Return the [x, y] coordinate for the center point of the cell that contains the specified text.  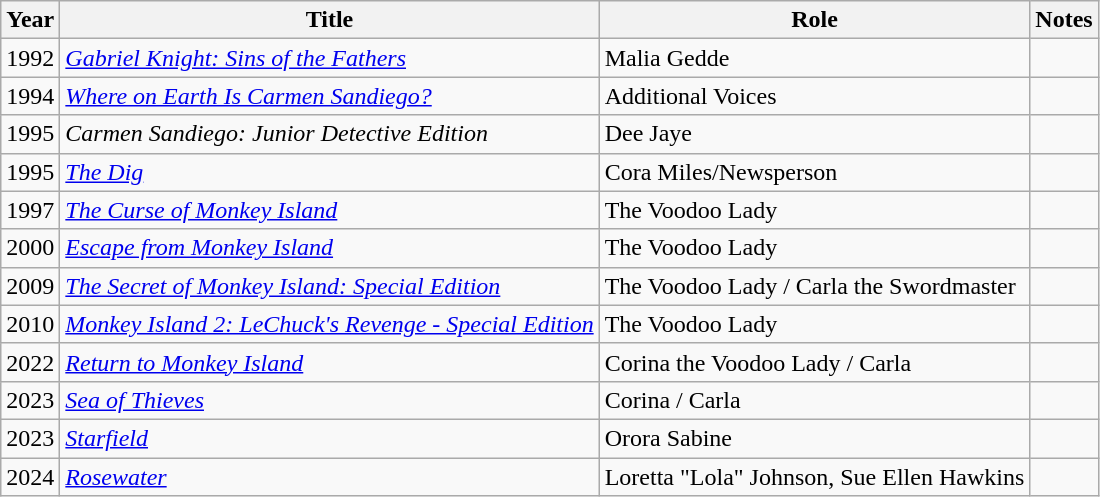
Corina the Voodoo Lady / Carla [814, 362]
Monkey Island 2: LeChuck's Revenge - Special Edition [330, 324]
Loretta "Lola" Johnson, Sue Ellen Hawkins [814, 477]
Cora Miles/Newsperson [814, 172]
Malia Gedde [814, 58]
Where on Earth Is Carmen Sandiego? [330, 96]
Notes [1064, 20]
Escape from Monkey Island [330, 248]
2010 [30, 324]
2024 [30, 477]
Gabriel Knight: Sins of the Fathers [330, 58]
Orora Sabine [814, 438]
Role [814, 20]
1994 [30, 96]
Return to Monkey Island [330, 362]
Carmen Sandiego: Junior Detective Edition [330, 134]
Title [330, 20]
2000 [30, 248]
Starfield [330, 438]
1997 [30, 210]
Dee Jaye [814, 134]
The Voodoo Lady / Carla the Swordmaster [814, 286]
Rosewater [330, 477]
The Curse of Monkey Island [330, 210]
1992 [30, 58]
2009 [30, 286]
Year [30, 20]
Sea of Thieves [330, 400]
The Dig [330, 172]
Corina / Carla [814, 400]
Additional Voices [814, 96]
2022 [30, 362]
The Secret of Monkey Island: Special Edition [330, 286]
